Return (x, y) of the center of cell containing provided text 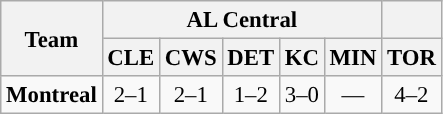
AL Central (242, 20)
CLE (130, 58)
3–0 (302, 95)
Montreal (52, 95)
CWS (190, 58)
Team (52, 38)
DET (250, 58)
KC (302, 58)
— (352, 95)
MIN (352, 58)
TOR (412, 58)
1–2 (250, 95)
4–2 (412, 95)
